Search for the cell housing the specified text and yield its [X, Y] center coordinate. 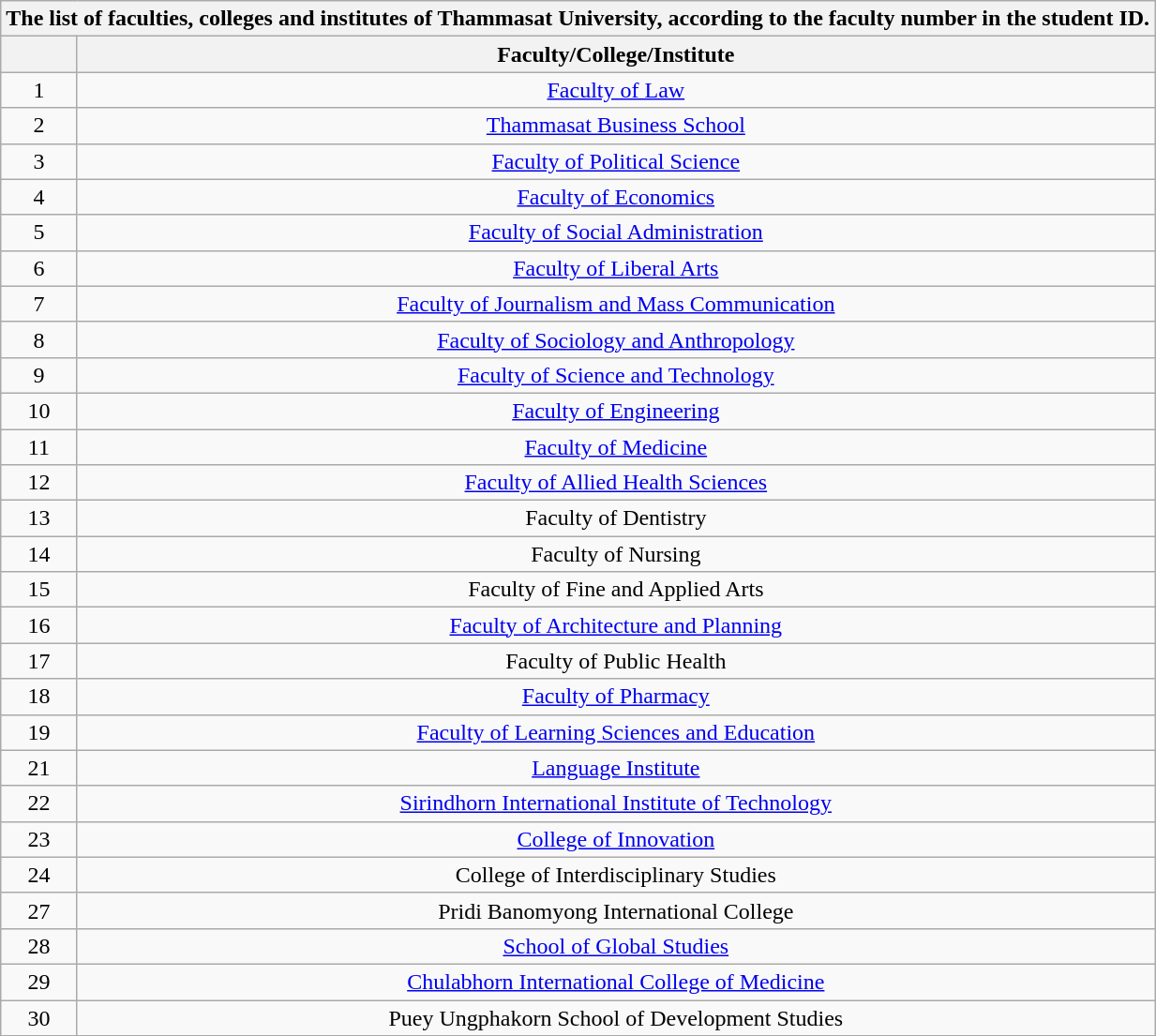
2 [39, 126]
Faculty of Nursing [616, 554]
Faculty of Engineering [616, 411]
Faculty of Architecture and Planning [616, 625]
19 [39, 732]
Faculty of Social Administration [616, 233]
Faculty of Allied Health Sciences [616, 483]
Faculty of Law [616, 90]
Faculty of Medicine [616, 447]
23 [39, 839]
School of Global Studies [616, 946]
Faculty of Science and Technology [616, 375]
Faculty of Pharmacy [616, 697]
Pridi Banomyong International College [616, 910]
5 [39, 233]
6 [39, 268]
Faculty of Public Health [616, 661]
Faculty of Sociology and Anthropology [616, 339]
7 [39, 304]
Faculty of Dentistry [616, 518]
15 [39, 590]
16 [39, 625]
29 [39, 982]
28 [39, 946]
College of Innovation [616, 839]
Sirindhorn International Institute of Technology [616, 803]
21 [39, 768]
Chulabhorn International College of Medicine [616, 982]
College of Interdisciplinary Studies [616, 875]
10 [39, 411]
Faculty of Journalism and Mass Communication [616, 304]
18 [39, 697]
Faculty of Fine and Applied Arts [616, 590]
24 [39, 875]
22 [39, 803]
9 [39, 375]
12 [39, 483]
The list of faculties, colleges and institutes of Thammasat University, according to the faculty number in the student ID. [578, 19]
30 [39, 1017]
Faculty of Economics [616, 197]
Faculty/College/Institute [616, 54]
4 [39, 197]
8 [39, 339]
11 [39, 447]
Language Institute [616, 768]
Faculty of Liberal Arts [616, 268]
Puey Ungphakorn School of Development Studies [616, 1017]
Faculty of Learning Sciences and Education [616, 732]
27 [39, 910]
17 [39, 661]
13 [39, 518]
14 [39, 554]
Faculty of Political Science [616, 161]
3 [39, 161]
1 [39, 90]
Thammasat Business School [616, 126]
